Locate the cell with the specified text and output its [x, y] center coordinate. 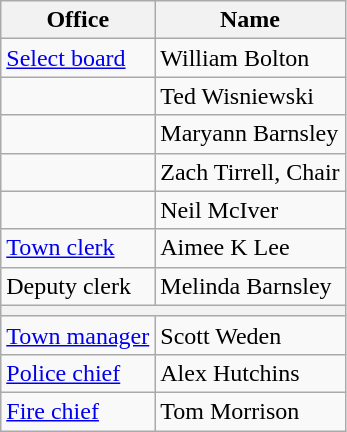
Aimee K Lee [250, 248]
Zach Tirrell, Chair [250, 172]
Police chief [78, 373]
Office [78, 20]
Select board [78, 58]
Neil McIver [250, 210]
Scott Weden [250, 335]
Ted Wisniewski [250, 96]
Maryann Barnsley [250, 134]
Deputy clerk [78, 286]
Town manager [78, 335]
Name [250, 20]
William Bolton [250, 58]
Melinda Barnsley [250, 286]
Fire chief [78, 411]
Alex Hutchins [250, 373]
Town clerk [78, 248]
Tom Morrison [250, 411]
